For the text-containing cell, return its midpoint in [x, y] coordinate format. 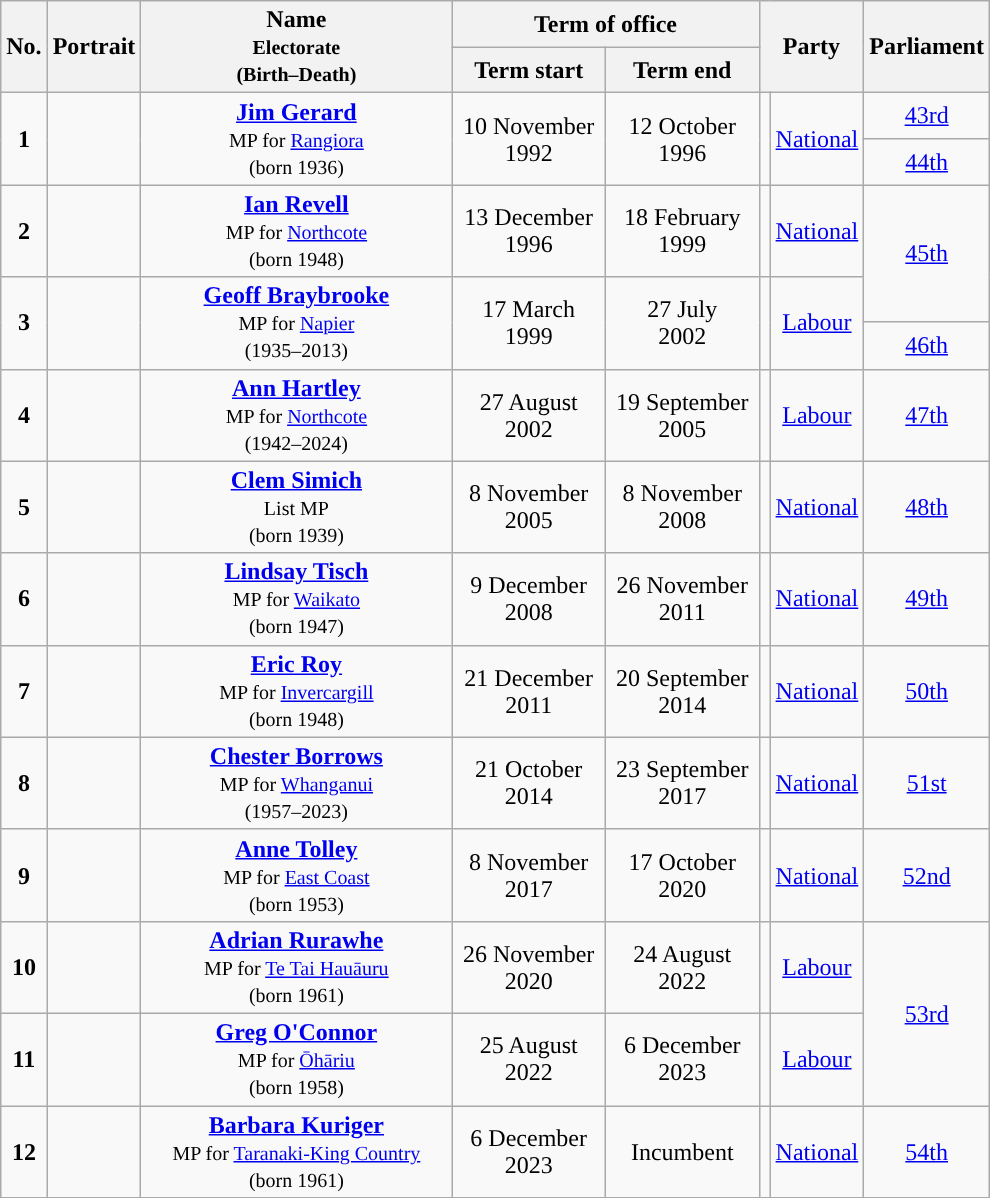
19 September2005 [682, 415]
No. [24, 47]
Anne TolleyMP for East Coast(born 1953) [296, 875]
1 [24, 139]
Ian RevellMP for Northcote(born 1948) [296, 231]
Incumbent [682, 1152]
21 October2014 [529, 783]
25 August2022 [529, 1059]
Barbara KurigerMP for Taranaki-King Country(born 1961) [296, 1152]
24 August2022 [682, 967]
26 November2020 [529, 967]
20 September2014 [682, 691]
NameElectorate(Birth–Death) [296, 47]
9 December2008 [529, 599]
Geoff BraybrookeMP for Napier(1935–2013) [296, 323]
10 [24, 967]
Parliament [927, 47]
12 [24, 1152]
Jim GerardMP for Rangiora(born 1936) [296, 139]
4 [24, 415]
8 November2005 [529, 507]
2 [24, 231]
Greg O'ConnorMP for Ōhāriu(born 1958) [296, 1059]
23 September2017 [682, 783]
Eric RoyMP for Invercargill(born 1948) [296, 691]
Ann HartleyMP for Northcote(1942–2024) [296, 415]
6 [24, 599]
48th [927, 507]
46th [927, 346]
13 December1996 [529, 231]
47th [927, 415]
8 November2008 [682, 507]
Lindsay TischMP for Waikato(born 1947) [296, 599]
10 November1992 [529, 139]
Adrian RurawheMP for Te Tai Hauāuru(born 1961) [296, 967]
45th [927, 254]
26 November2011 [682, 599]
12 October1996 [682, 139]
49th [927, 599]
43rd [927, 116]
17 October2020 [682, 875]
11 [24, 1059]
52nd [927, 875]
Chester BorrowsMP for Whanganui(1957–2023) [296, 783]
Party [812, 47]
3 [24, 323]
5 [24, 507]
Clem SimichList MP(born 1939) [296, 507]
8 [24, 783]
Term end [682, 70]
18 February1999 [682, 231]
27 August2002 [529, 415]
17 March1999 [529, 323]
53rd [927, 1013]
7 [24, 691]
44th [927, 162]
8 November2017 [529, 875]
9 [24, 875]
21 December2011 [529, 691]
Portrait [94, 47]
Term start [529, 70]
50th [927, 691]
27 July2002 [682, 323]
51st [927, 783]
Term of office [606, 24]
54th [927, 1152]
